Scan for the cell matching the given text and deliver its (x, y) coordinate at center. 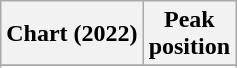
Peakposition (189, 34)
Chart (2022) (72, 34)
